From the cell containing the given text, extract its center point as (X, Y) coordinate. 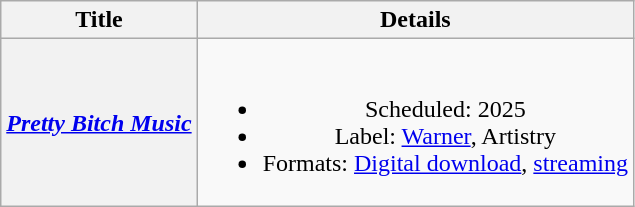
Pretty Bitch Music (99, 122)
Title (99, 20)
Scheduled: 2025Label: Warner, ArtistryFormats: Digital download, streaming (415, 122)
Details (415, 20)
